Scan for the cell matching the given text and deliver its (X, Y) coordinate at center. 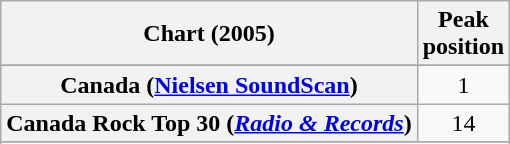
14 (463, 123)
Canada (Nielsen SoundScan) (209, 85)
Chart (2005) (209, 34)
Canada Rock Top 30 (Radio & Records) (209, 123)
1 (463, 85)
Peakposition (463, 34)
